Return [x, y] of the center of cell containing provided text 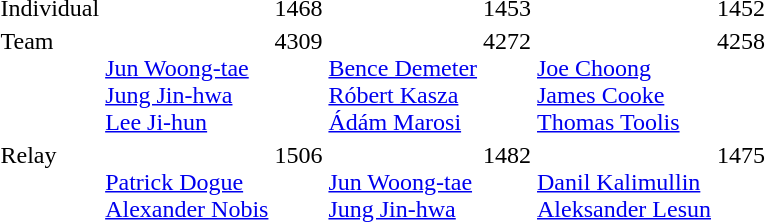
Jun Woong-taeJung Jin-hwaLee Ji-hun [187, 82]
Bence DemeterRóbert KaszaÁdám Marosi [403, 82]
4309 [298, 82]
Joe ChoongJames CookeThomas Toolis [624, 82]
4272 [508, 82]
